Provide the (X, Y) coordinate of the cell's center where the given text is located.  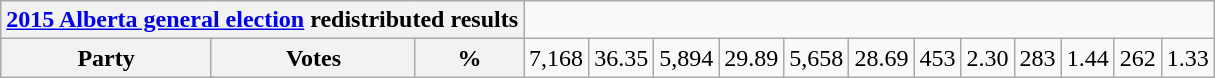
262 (1138, 58)
36.35 (622, 58)
283 (1038, 58)
% (469, 58)
2.30 (988, 58)
Votes (313, 58)
453 (938, 58)
1.33 (1188, 58)
7,168 (556, 58)
Party (106, 58)
1.44 (1088, 58)
28.69 (882, 58)
5,658 (816, 58)
5,894 (686, 58)
2015 Alberta general election redistributed results (262, 20)
29.89 (752, 58)
